Detect which cell encompasses the target text, then output its [x, y] center coordinate. 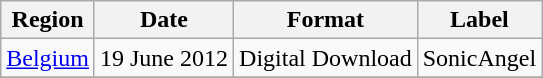
Format [326, 20]
Region [48, 20]
19 June 2012 [164, 58]
Label [479, 20]
Digital Download [326, 58]
Date [164, 20]
SonicAngel [479, 58]
Belgium [48, 58]
